Determine the [x, y] coordinate at the center of the cell enclosing the given text.  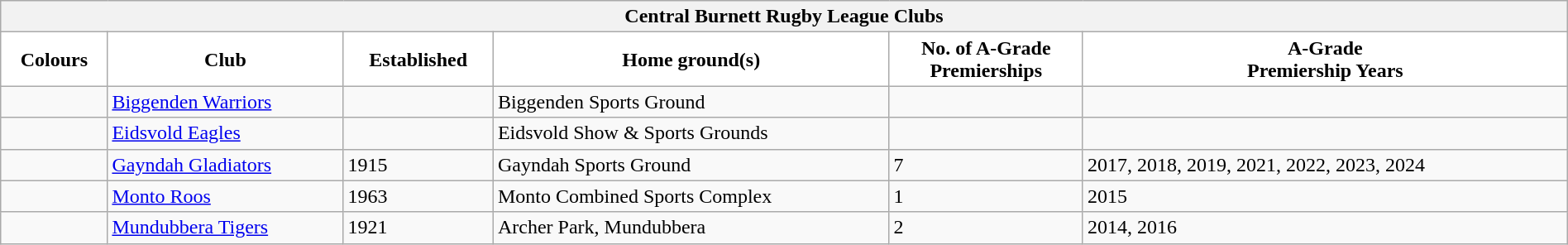
Gayndah Gladiators [225, 165]
2014, 2016 [1325, 228]
7 [986, 165]
1963 [418, 196]
Gayndah Sports Ground [691, 165]
Eidsvold Eagles [225, 133]
1 [986, 196]
Eidsvold Show & Sports Grounds [691, 133]
Established [418, 60]
No. of A-GradePremierships [986, 60]
2017, 2018, 2019, 2021, 2022, 2023, 2024 [1325, 165]
Central Burnett Rugby League Clubs [784, 17]
Home ground(s) [691, 60]
A-GradePremiership Years [1325, 60]
1915 [418, 165]
Club [225, 60]
1921 [418, 228]
2015 [1325, 196]
Biggenden Warriors [225, 102]
Biggenden Sports Ground [691, 102]
Colours [55, 60]
Mundubbera Tigers [225, 228]
Monto Roos [225, 196]
Archer Park, Mundubbera [691, 228]
Monto Combined Sports Complex [691, 196]
2 [986, 228]
